Locate the cell with the specified text and output its [x, y] center coordinate. 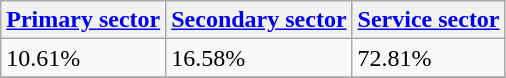
16.58% [259, 58]
Secondary sector [259, 20]
Primary sector [84, 20]
10.61% [84, 58]
Service sector [428, 20]
72.81% [428, 58]
